Detect which cell encompasses the target text, then output its [X, Y] center coordinate. 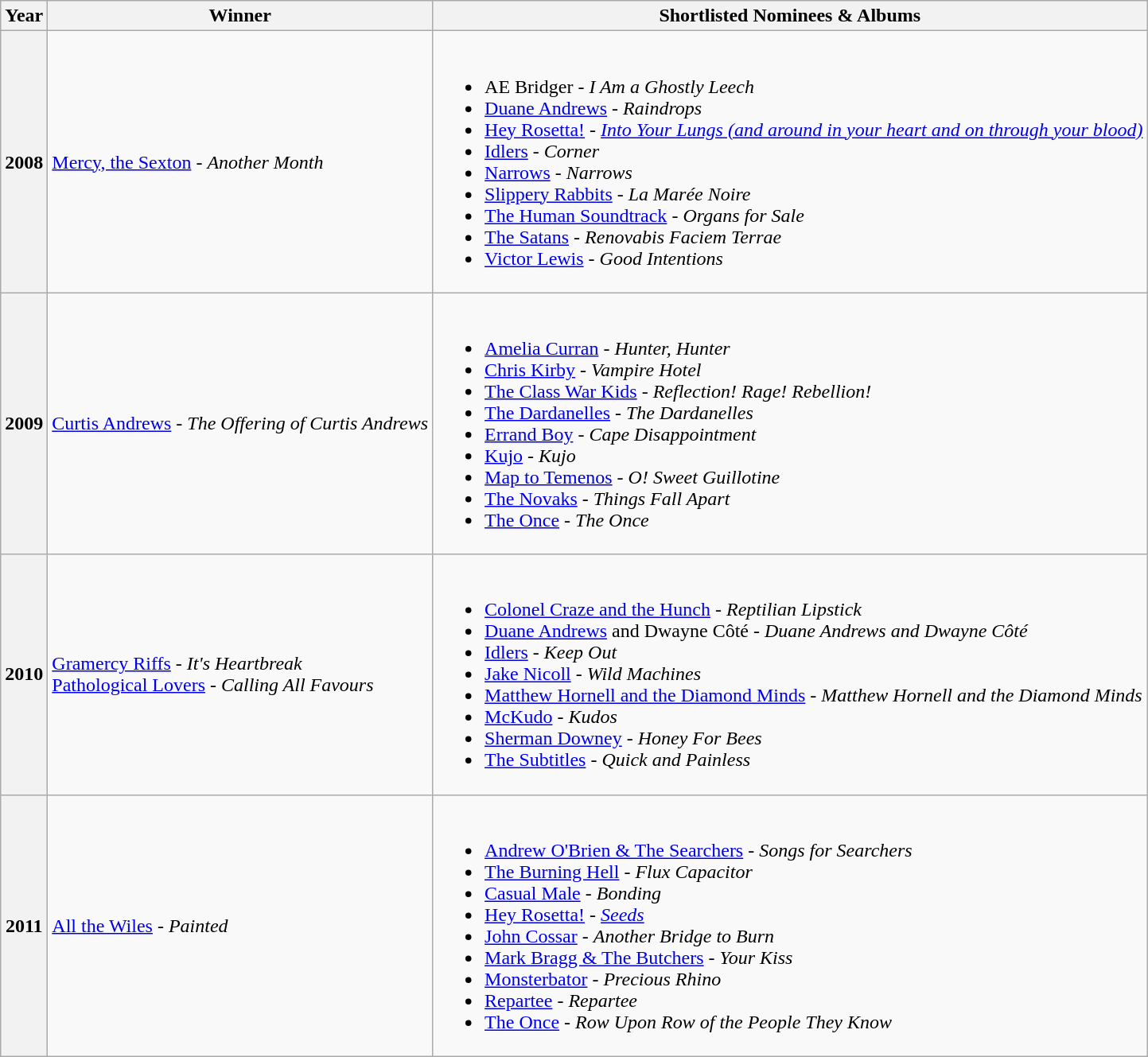
Year [24, 16]
2011 [24, 926]
Shortlisted Nominees & Albums [790, 16]
All the Wiles - Painted [240, 926]
2008 [24, 162]
Mercy, the Sexton - Another Month [240, 162]
Gramercy Riffs - It's HeartbreakPathological Lovers - Calling All Favours [240, 674]
Winner [240, 16]
2010 [24, 674]
2009 [24, 423]
Curtis Andrews - The Offering of Curtis Andrews [240, 423]
